Locate the cell with the specified text and output its [x, y] center coordinate. 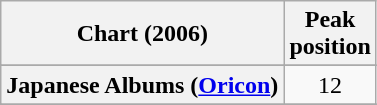
Chart (2006) [142, 34]
Japanese Albums (Oricon) [142, 85]
12 [330, 85]
Peakposition [330, 34]
